Identify which cell holds the provided text, then report its [X, Y] central coordinate. 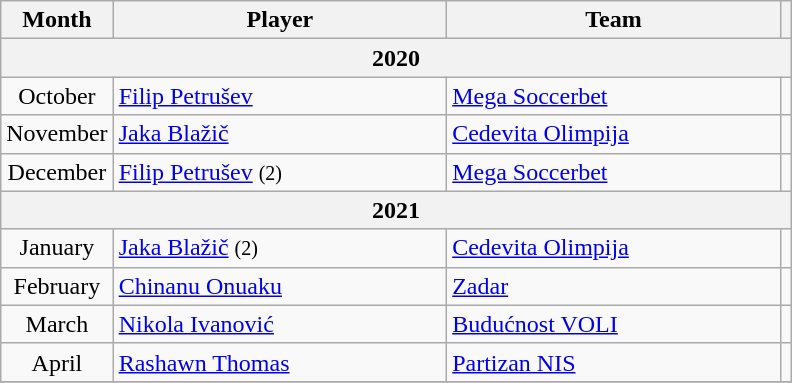
2021 [396, 210]
Player [280, 20]
2020 [396, 58]
Rashawn Thomas [280, 362]
December [57, 172]
March [57, 324]
November [57, 134]
Jaka Blažič [280, 134]
Zadar [614, 286]
October [57, 96]
April [57, 362]
January [57, 248]
Filip Petrušev [280, 96]
Jaka Blažič (2) [280, 248]
Team [614, 20]
Budućnost VOLI [614, 324]
Month [57, 20]
Nikola Ivanović [280, 324]
Chinanu Onuaku [280, 286]
Partizan NIS [614, 362]
February [57, 286]
Filip Petrušev (2) [280, 172]
